Find where the given text appears and provide that cell's center as (X, Y) coordinate. 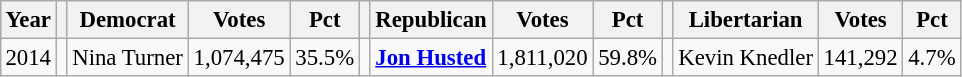
2014 (28, 57)
1,074,475 (239, 57)
141,292 (860, 57)
Democrat (128, 20)
1,811,020 (542, 57)
59.8% (628, 57)
Jon Husted (431, 57)
Libertarian (746, 20)
Kevin Knedler (746, 57)
Year (28, 20)
Nina Turner (128, 57)
Republican (431, 20)
4.7% (932, 57)
35.5% (324, 57)
